Output the [X, Y] coordinate of the center of the cell containing the given text.  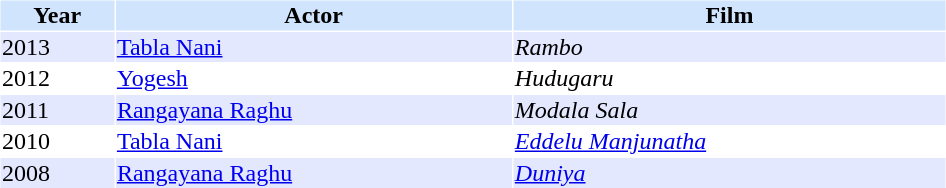
Modala Sala [729, 110]
Year [56, 15]
Yogesh [313, 79]
Eddelu Manjunatha [729, 141]
Film [729, 15]
Rambo [729, 47]
Hudugaru [729, 79]
2008 [56, 173]
2010 [56, 141]
Actor [313, 15]
2011 [56, 110]
2012 [56, 79]
Duniya [729, 173]
2013 [56, 47]
